Determine the (x, y) coordinate at the center of the cell enclosing the given text.  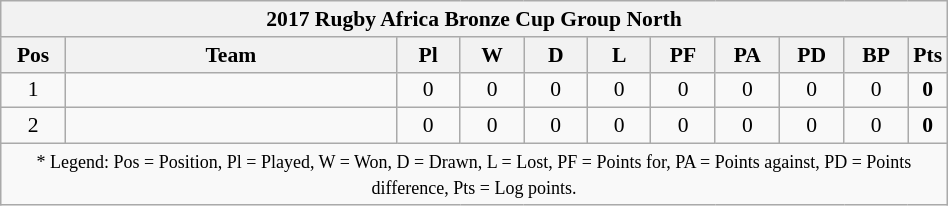
2017 Rugby Africa Bronze Cup Group North (474, 19)
1 (34, 90)
Pts (928, 55)
PF (683, 55)
D (556, 55)
W (492, 55)
* Legend: Pos = Position, Pl = Played, W = Won, D = Drawn, L = Lost, PF = Points for, PA = Points against, PD = Points difference, Pts = Log points. (474, 174)
Pl (428, 55)
PA (747, 55)
Team (230, 55)
Pos (34, 55)
PD (811, 55)
BP (876, 55)
L (620, 55)
2 (34, 126)
